For the text-containing cell, return its midpoint in (X, Y) coordinate format. 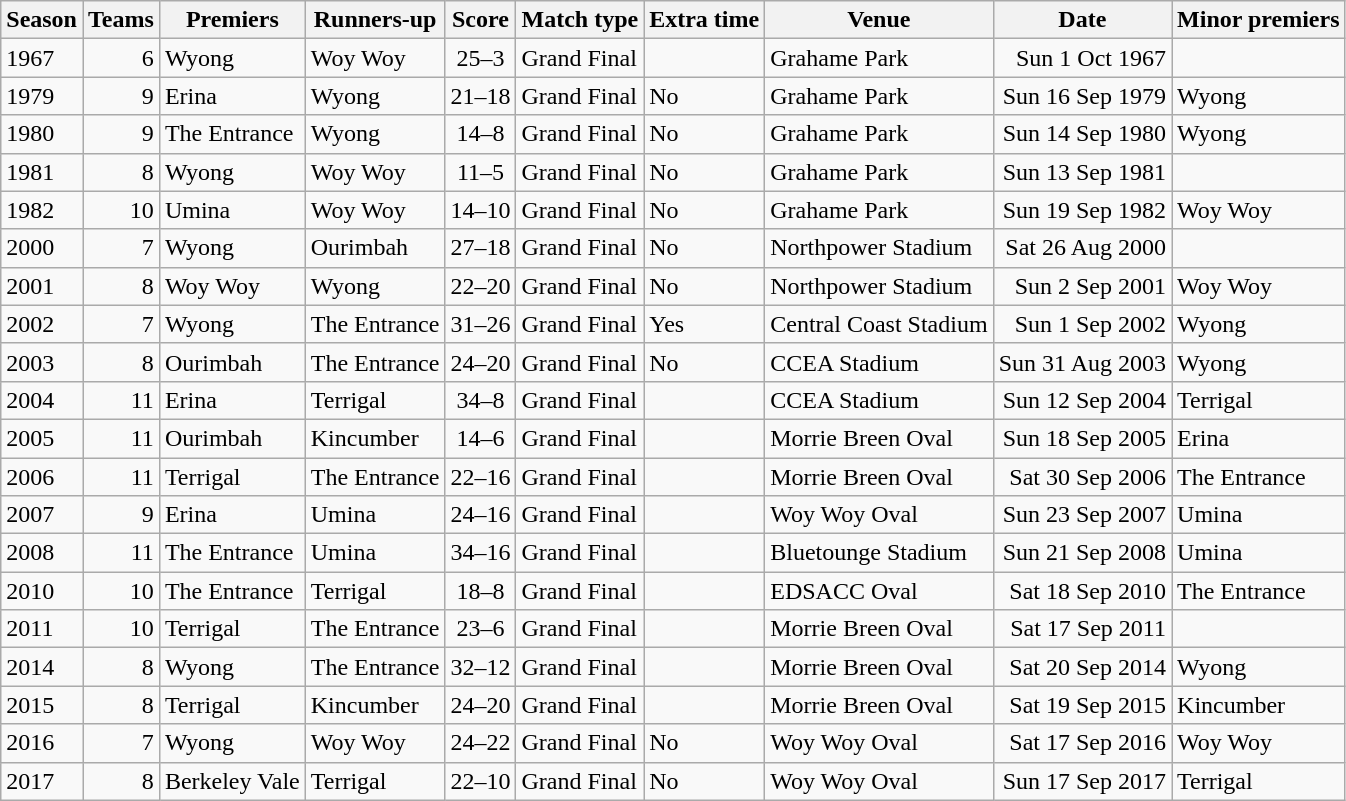
18–8 (480, 591)
22–20 (480, 286)
22–16 (480, 477)
Sat 18 Sep 2010 (1082, 591)
32–12 (480, 667)
Teams (120, 20)
11–5 (480, 172)
2014 (42, 667)
2011 (42, 629)
34–8 (480, 400)
Sun 1 Sep 2002 (1082, 324)
24–16 (480, 515)
2002 (42, 324)
Sat 20 Sep 2014 (1082, 667)
2001 (42, 286)
Sun 14 Sep 1980 (1082, 134)
Sun 21 Sep 2008 (1082, 553)
Sun 13 Sep 1981 (1082, 172)
Venue (879, 20)
14–8 (480, 134)
1982 (42, 210)
2017 (42, 781)
Sun 19 Sep 1982 (1082, 210)
2016 (42, 743)
Berkeley Vale (232, 781)
Premiers (232, 20)
2000 (42, 248)
1980 (42, 134)
Sun 1 Oct 1967 (1082, 58)
2010 (42, 591)
Sat 17 Sep 2011 (1082, 629)
Runners-up (375, 20)
Sat 26 Aug 2000 (1082, 248)
34–16 (480, 553)
1981 (42, 172)
23–6 (480, 629)
Date (1082, 20)
Minor premiers (1258, 20)
2005 (42, 438)
Sun 12 Sep 2004 (1082, 400)
2006 (42, 477)
Sun 31 Aug 2003 (1082, 362)
25–3 (480, 58)
2004 (42, 400)
2008 (42, 553)
Central Coast Stadium (879, 324)
2015 (42, 705)
Sun 23 Sep 2007 (1082, 515)
Match type (580, 20)
24–22 (480, 743)
14–10 (480, 210)
Yes (704, 324)
EDSACC Oval (879, 591)
27–18 (480, 248)
Sun 16 Sep 1979 (1082, 96)
6 (120, 58)
2003 (42, 362)
Bluetounge Stadium (879, 553)
1979 (42, 96)
21–18 (480, 96)
Sat 17 Sep 2016 (1082, 743)
Sun 2 Sep 2001 (1082, 286)
1967 (42, 58)
Sun 17 Sep 2017 (1082, 781)
2007 (42, 515)
14–6 (480, 438)
Sat 19 Sep 2015 (1082, 705)
Season (42, 20)
Score (480, 20)
22–10 (480, 781)
31–26 (480, 324)
Sat 30 Sep 2006 (1082, 477)
Sun 18 Sep 2005 (1082, 438)
Extra time (704, 20)
